Capture the cell that displays the provided text and extract its [x, y] central coordinate. 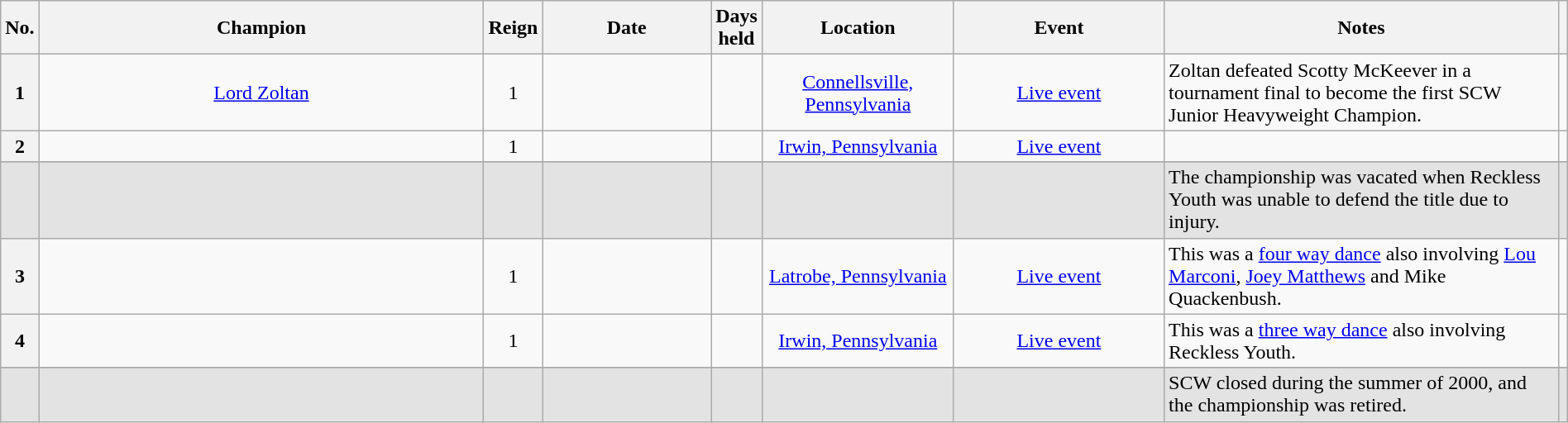
4 [20, 340]
SCW closed during the summer of 2000, and the championship was retired. [1361, 395]
The championship was vacated when Reckless Youth was unable to defend the title due to injury. [1361, 200]
Date [627, 28]
Notes [1361, 28]
Location [858, 28]
Latrobe, Pennsylvania [858, 276]
Days held [737, 28]
No. [20, 28]
Zoltan defeated Scotty McKeever in a tournament final to become the first SCW Junior Heavyweight Champion. [1361, 93]
Event [1059, 28]
Lord Zoltan [261, 93]
2 [20, 146]
Champion [261, 28]
3 [20, 276]
Reign [513, 28]
This was a three way dance also involving Reckless Youth. [1361, 340]
This was a four way dance also involving Lou Marconi, Joey Matthews and Mike Quackenbush. [1361, 276]
Connellsville, Pennsylvania [858, 93]
